Return [x, y] of the center of cell containing provided text 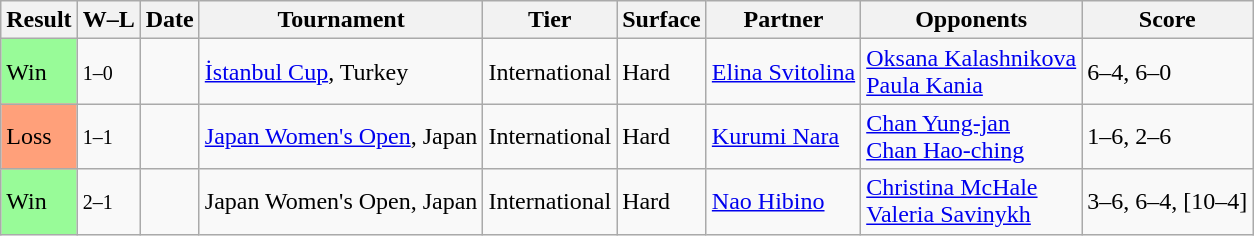
Surface [662, 20]
3–6, 6–4, [10–4] [1168, 202]
6–4, 6–0 [1168, 72]
Date [170, 20]
1–0 [108, 72]
Christina McHale Valeria Savinykh [972, 202]
1–1 [108, 136]
İstanbul Cup, Turkey [341, 72]
Opponents [972, 20]
Elina Svitolina [783, 72]
2–1 [108, 202]
Chan Yung-jan Chan Hao-ching [972, 136]
Result [39, 20]
Partner [783, 20]
Loss [39, 136]
Nao Hibino [783, 202]
Tournament [341, 20]
Tier [550, 20]
W–L [108, 20]
Score [1168, 20]
1–6, 2–6 [1168, 136]
Kurumi Nara [783, 136]
Oksana Kalashnikova Paula Kania [972, 72]
